Pinpoint the cell where the given text exists, returning its [X, Y] midpoint coordinate. 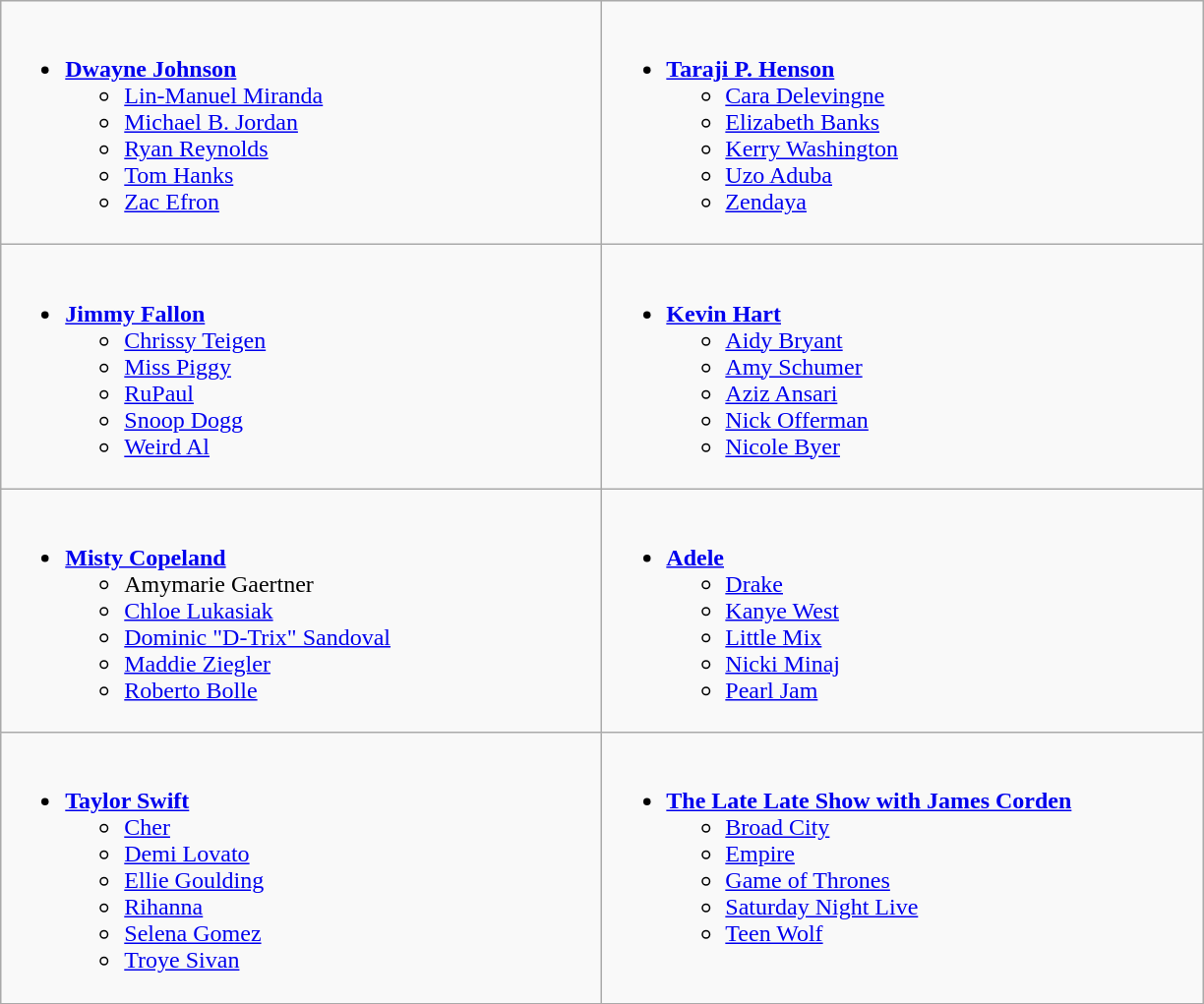
Taraji P. HensonCara DelevingneElizabeth BanksKerry WashingtonUzo AdubaZendaya [903, 123]
The Late Late Show with James CordenBroad CityEmpireGame of ThronesSaturday Night LiveTeen Wolf [903, 867]
Kevin HartAidy BryantAmy SchumerAziz AnsariNick OffermanNicole Byer [903, 367]
Taylor SwiftCherDemi LovatoEllie GouldingRihannaSelena GomezTroye Sivan [301, 867]
AdeleDrakeKanye WestLittle MixNicki MinajPearl Jam [903, 611]
Misty CopelandAmymarie GaertnerChloe LukasiakDominic "D-Trix" SandovalMaddie ZieglerRoberto Bolle [301, 611]
Dwayne JohnsonLin-Manuel MirandaMichael B. JordanRyan ReynoldsTom HanksZac Efron [301, 123]
Jimmy FallonChrissy TeigenMiss PiggyRuPaulSnoop DoggWeird Al [301, 367]
